Pinpoint the cell where the given text exists, returning its [x, y] midpoint coordinate. 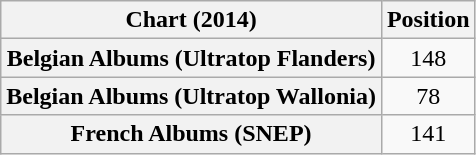
Position [428, 20]
Belgian Albums (Ultratop Wallonia) [192, 96]
78 [428, 96]
141 [428, 134]
Chart (2014) [192, 20]
French Albums (SNEP) [192, 134]
148 [428, 58]
Belgian Albums (Ultratop Flanders) [192, 58]
